From the cell containing the given text, extract its center point as (X, Y) coordinate. 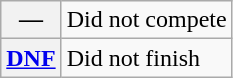
Did not finish (146, 58)
Did not compete (146, 20)
DNF (31, 58)
— (31, 20)
